Provide the (X, Y) coordinate of the cell's center where the given text is located.  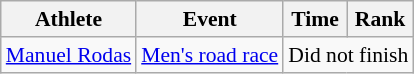
Time (314, 19)
Rank (380, 19)
Did not finish (348, 55)
Manuel Rodas (68, 55)
Athlete (68, 19)
Event (210, 19)
Men's road race (210, 55)
